Detect which cell encompasses the target text, then output its [x, y] center coordinate. 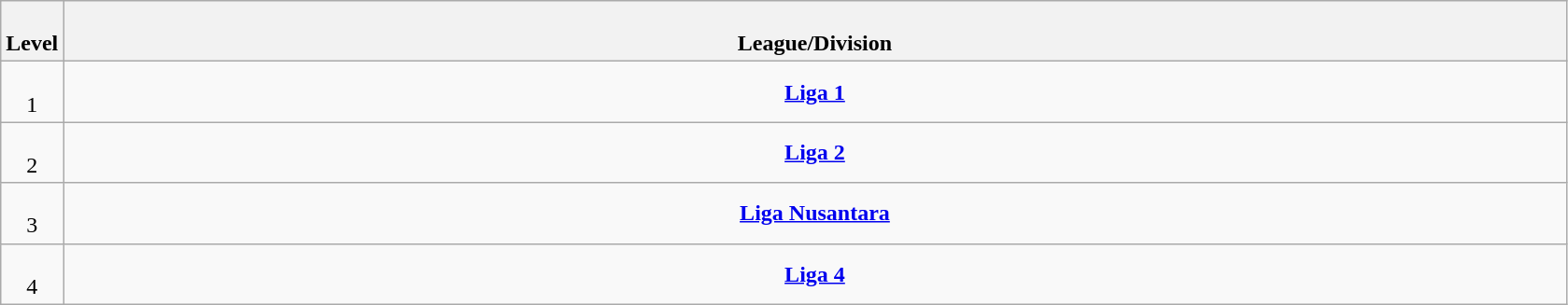
Level [32, 32]
League/Division [814, 32]
Liga Nusantara [814, 213]
4 [32, 274]
Liga 1 [814, 91]
Liga 4 [814, 274]
1 [32, 91]
Liga 2 [814, 153]
3 [32, 213]
2 [32, 153]
